Locate the cell with the specified text and output its (x, y) center coordinate. 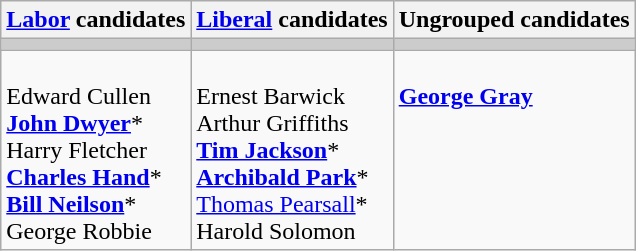
Ungrouped candidates (514, 20)
George Gray (514, 150)
Ernest Barwick Arthur Griffiths Tim Jackson* Archibald Park* Thomas Pearsall* Harold Solomon (292, 150)
Liberal candidates (292, 20)
Edward Cullen John Dwyer* Harry Fletcher Charles Hand* Bill Neilson* George Robbie (96, 150)
Labor candidates (96, 20)
